Extract the (x, y) coordinate from the center of the cell holding the provided text.  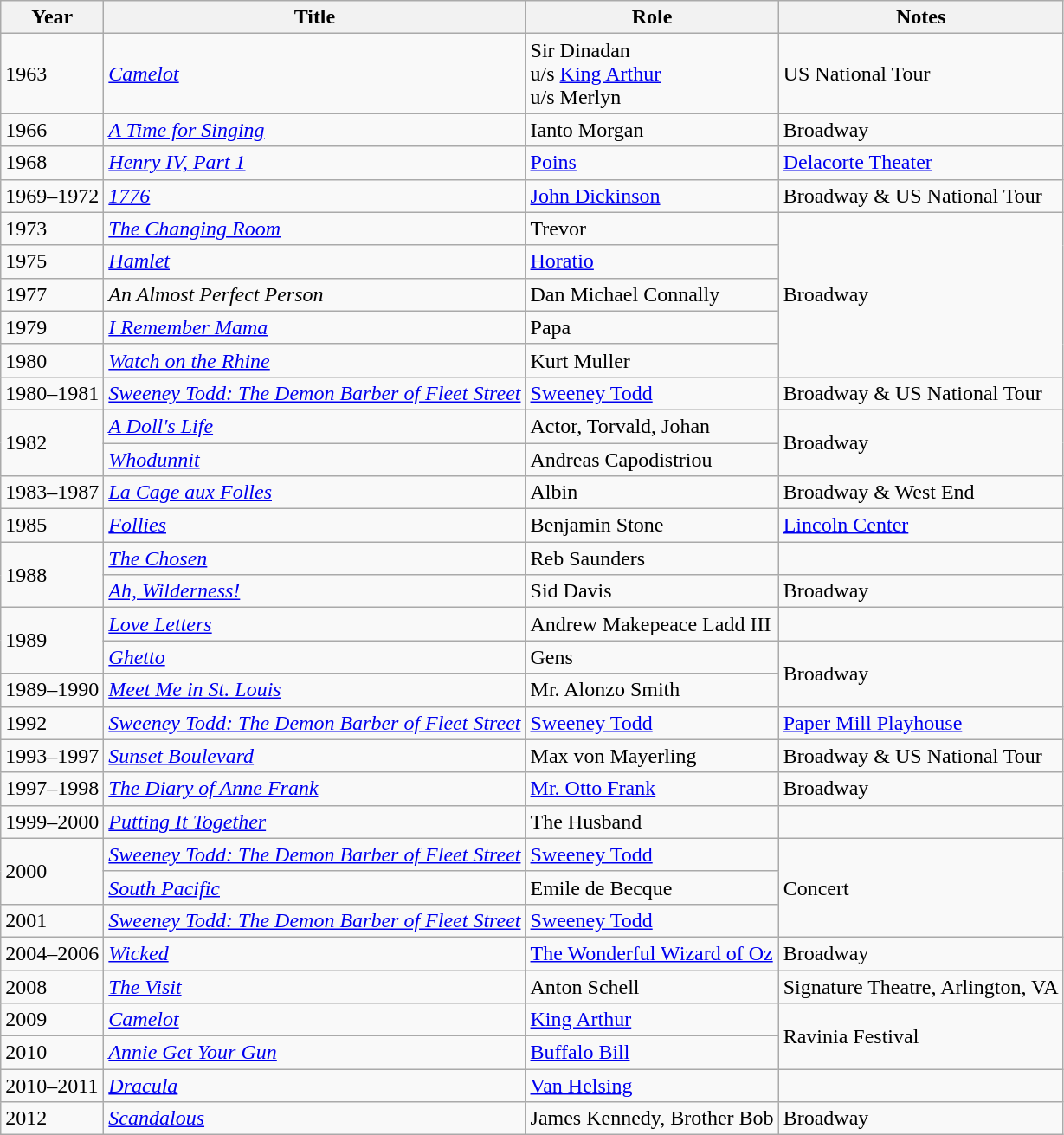
Papa (652, 327)
2010–2011 (52, 1086)
Mr. Otto Frank (652, 789)
A Time for Singing (315, 130)
Ah, Wilderness! (315, 591)
1973 (52, 229)
1989–1990 (52, 690)
Actor, Torvald, Johan (652, 426)
Notes (921, 17)
Year (52, 17)
1992 (52, 723)
1969–1972 (52, 196)
1963 (52, 74)
Sid Davis (652, 591)
1988 (52, 575)
Mr. Alonzo Smith (652, 690)
Sunset Boulevard (315, 756)
I Remember Mama (315, 327)
1975 (52, 261)
1966 (52, 130)
Ianto Morgan (652, 130)
Sir Dinadanu/s King Arthuru/s Merlyn (652, 74)
An Almost Perfect Person (315, 294)
1968 (52, 163)
Poins (652, 163)
Horatio (652, 261)
Trevor (652, 229)
The Husband (652, 822)
King Arthur (652, 1020)
Ravinia Festival (921, 1036)
Meet Me in St. Louis (315, 690)
Gens (652, 657)
Role (652, 17)
Buffalo Bill (652, 1053)
1982 (52, 442)
A Doll's Life (315, 426)
Andreas Capodistriou (652, 460)
2009 (52, 1020)
Dracula (315, 1086)
1776 (315, 196)
1989 (52, 641)
Love Letters (315, 624)
Title (315, 17)
Kurt Muller (652, 360)
Annie Get Your Gun (315, 1053)
1980–1981 (52, 393)
1999–2000 (52, 822)
Anton Schell (652, 986)
Ghetto (315, 657)
Hamlet (315, 261)
Follies (315, 526)
US National Tour (921, 74)
Broadway & West End (921, 493)
2004–2006 (52, 953)
Benjamin Stone (652, 526)
The Chosen (315, 558)
Wicked (315, 953)
The Changing Room (315, 229)
Putting It Together (315, 822)
1985 (52, 526)
Henry IV, Part 1 (315, 163)
Concert (921, 887)
John Dickinson (652, 196)
The Diary of Anne Frank (315, 789)
1997–1998 (52, 789)
2012 (52, 1119)
1980 (52, 360)
The Wonderful Wizard of Oz (652, 953)
Max von Mayerling (652, 756)
2008 (52, 986)
Lincoln Center (921, 526)
Signature Theatre, Arlington, VA (921, 986)
Watch on the Rhine (315, 360)
2000 (52, 871)
Dan Michael Connally (652, 294)
South Pacific (315, 887)
1993–1997 (52, 756)
James Kennedy, Brother Bob (652, 1119)
Scandalous (315, 1119)
Andrew Makepeace Ladd III (652, 624)
Albin (652, 493)
The Visit (315, 986)
Whodunnit (315, 460)
1983–1987 (52, 493)
Delacorte Theater (921, 163)
1979 (52, 327)
Paper Mill Playhouse (921, 723)
1977 (52, 294)
Reb Saunders (652, 558)
2001 (52, 920)
2010 (52, 1053)
Emile de Becque (652, 887)
Van Helsing (652, 1086)
La Cage aux Folles (315, 493)
